Output the (x, y) coordinate of the center of the cell containing the given text.  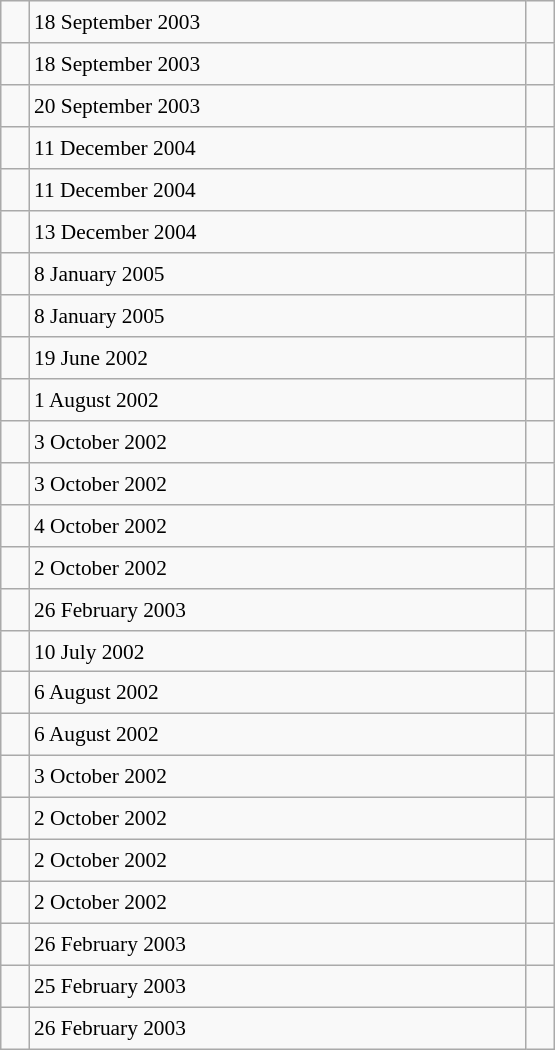
19 June 2002 (278, 358)
25 February 2003 (278, 986)
1 August 2002 (278, 399)
10 July 2002 (278, 651)
13 December 2004 (278, 232)
4 October 2002 (278, 525)
20 September 2003 (278, 106)
